Identify which cell holds the provided text, then report its (x, y) central coordinate. 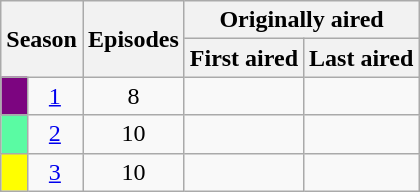
First aired (244, 58)
Episodes (133, 39)
Last aired (362, 58)
Originally aired (302, 20)
2 (54, 134)
Season (42, 39)
3 (54, 172)
8 (133, 96)
1 (54, 96)
